Extract the (x, y) coordinate from the center of the cell holding the provided text.  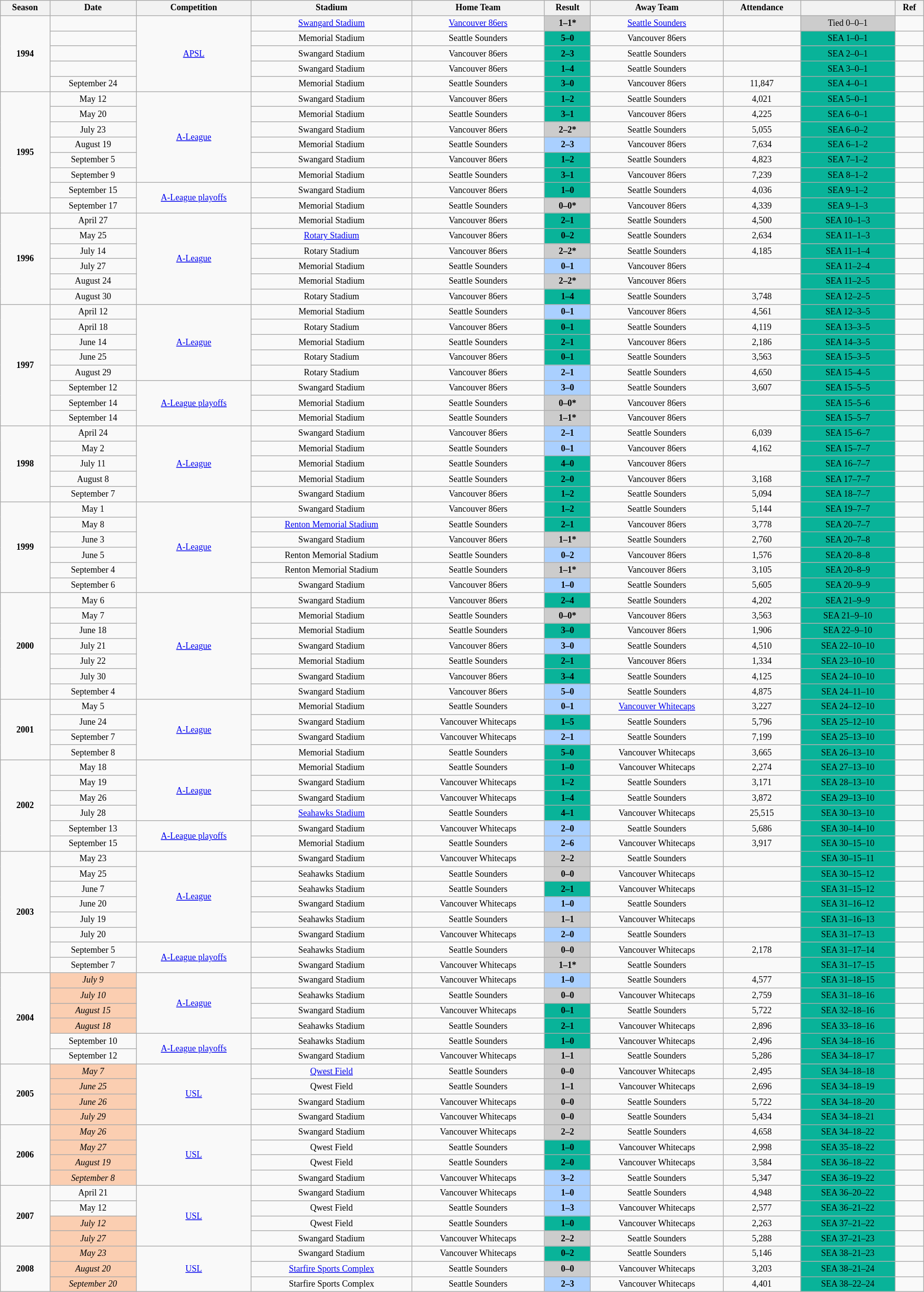
2,998 (762, 1147)
Result (567, 8)
7,199 (762, 737)
July 21 (93, 646)
July 19 (93, 919)
5,094 (762, 494)
2008 (25, 1269)
5,347 (762, 1177)
April 21 (93, 1193)
May 8 (93, 524)
June 5 (93, 555)
SEA 30–14–10 (848, 829)
September 9 (93, 175)
Home Team (478, 8)
SEA 31–16–13 (848, 919)
SEA 9–1–2 (848, 190)
SEA 29–13–10 (848, 798)
5,286 (762, 1057)
4,500 (762, 220)
SEA 21–9–10 (848, 616)
4,658 (762, 1132)
4,119 (762, 327)
3,778 (762, 524)
April 24 (93, 434)
SEA 25–12–10 (848, 722)
SEA 15–5–7 (848, 418)
May 20 (93, 114)
4,202 (762, 600)
4,577 (762, 981)
June 20 (93, 905)
1–3 (567, 1208)
SEA 10–1–3 (848, 220)
SEA 31–17–15 (848, 965)
3,227 (762, 707)
2000 (25, 646)
August 8 (93, 479)
5,605 (762, 585)
2–6 (567, 843)
4–1 (567, 813)
SEA 25–13–10 (848, 737)
May 2 (93, 448)
SEA 15–5–6 (848, 403)
Attendance (762, 8)
4,510 (762, 646)
August 30 (93, 296)
SEA 12–3–5 (848, 312)
July 10 (93, 995)
SEA 15–4–5 (848, 372)
SEA 15–6–7 (848, 434)
SEA 22–9–10 (848, 631)
3,105 (762, 570)
SEA 20–8–9 (848, 570)
SEA 38–22–24 (848, 1284)
September 24 (93, 84)
3,917 (762, 843)
SEA 33–18–16 (848, 1025)
SEA 15–3–5 (848, 358)
SEA 37–21–23 (848, 1239)
April 18 (93, 327)
Ref (909, 8)
SEA 11–2–4 (848, 266)
2,186 (762, 342)
4,339 (762, 206)
SEA 34–18–17 (848, 1057)
SEA 34–18–20 (848, 1101)
2–4 (567, 600)
3,584 (762, 1163)
SEA 35–18–22 (848, 1147)
SEA 21–9–9 (848, 600)
SEA 15–7–7 (848, 448)
SEA 36–18–22 (848, 1163)
3,665 (762, 752)
5,055 (762, 130)
SEA 37–21–22 (848, 1223)
SEA 34–18–22 (848, 1132)
August 24 (93, 282)
7,634 (762, 144)
4,401 (762, 1284)
5,146 (762, 1253)
July 12 (93, 1223)
SEA 22–10–10 (848, 646)
SEA 4–0–1 (848, 84)
July 20 (93, 935)
Stadium (331, 8)
Away Team (657, 8)
SEA 31–17–14 (848, 949)
SEA 31–18–15 (848, 981)
July 28 (93, 813)
SEA 6–0–2 (848, 130)
SEA 24–12–10 (848, 707)
5,288 (762, 1239)
4,948 (762, 1193)
4–0 (567, 464)
1994 (25, 54)
SEA 38–21–23 (848, 1253)
SEA 31–16–12 (848, 905)
7,239 (762, 175)
SEA 23–10–10 (848, 661)
4,021 (762, 99)
SEA 27–13–10 (848, 767)
July 23 (93, 130)
3,872 (762, 798)
4,650 (762, 372)
SEA 34–18–16 (848, 1041)
2002 (25, 805)
2007 (25, 1215)
SEA 11–2–5 (848, 282)
April 27 (93, 220)
SEA 26–13–10 (848, 752)
2,496 (762, 1041)
July 14 (93, 251)
May 19 (93, 783)
Date (93, 8)
3,748 (762, 296)
July 22 (93, 661)
4,561 (762, 312)
June 14 (93, 342)
SEA 2–0–1 (848, 54)
SEA 30–15–12 (848, 874)
SEA 7–1–2 (848, 160)
3,168 (762, 479)
SEA 34–18–18 (848, 1071)
11,847 (762, 84)
August 20 (93, 1269)
2,634 (762, 236)
2,263 (762, 1223)
2,495 (762, 1071)
2004 (25, 1019)
3,171 (762, 783)
1997 (25, 365)
4,225 (762, 114)
Tied 0–0–1 (848, 23)
SEA 20–7–8 (848, 540)
SEA 17–7–7 (848, 479)
2,274 (762, 767)
4,823 (762, 160)
SEA 30–15–11 (848, 859)
2,696 (762, 1087)
SEA 15–5–5 (848, 388)
1999 (25, 547)
1998 (25, 464)
April 12 (93, 312)
SEA 14–3–5 (848, 342)
2,577 (762, 1208)
Competition (194, 8)
SEA 5–0–1 (848, 99)
SEA 6–1–2 (848, 144)
September 10 (93, 1041)
September 13 (93, 829)
3,607 (762, 388)
SEA 24–10–10 (848, 676)
SEA 32–18–16 (848, 1011)
June 3 (93, 540)
June 7 (93, 889)
July 30 (93, 676)
SEA 3–0–1 (848, 68)
SEA 36–20–22 (848, 1193)
2,896 (762, 1025)
SEA 6–0–1 (848, 114)
July 9 (93, 981)
June 18 (93, 631)
APSL (194, 54)
SEA 11–1–4 (848, 251)
July 11 (93, 464)
July 29 (93, 1117)
May 18 (93, 767)
1996 (25, 258)
1,576 (762, 555)
June 24 (93, 722)
4,036 (762, 190)
2,759 (762, 995)
SEA 19–7–7 (848, 509)
May 5 (93, 707)
SEA 1–0–1 (848, 38)
SEA 38–21–24 (848, 1269)
SEA 30–15–10 (848, 843)
4,185 (762, 251)
6,039 (762, 434)
SEA 18–7–7 (848, 494)
1995 (25, 152)
3–4 (567, 676)
3–2 (567, 1177)
SEA 36–21–22 (848, 1208)
4,875 (762, 691)
25,515 (762, 813)
SEA 34–18–21 (848, 1117)
May 1 (93, 509)
Season (25, 8)
SEA 16–7–7 (848, 464)
May 27 (93, 1147)
SEA 12–2–5 (848, 296)
2003 (25, 911)
2,760 (762, 540)
SEA 31–18–16 (848, 995)
4,125 (762, 676)
4,162 (762, 448)
SEA 20–7–7 (848, 524)
May 6 (93, 600)
1,334 (762, 661)
SEA 30–13–10 (848, 813)
1–5 (567, 722)
5,434 (762, 1117)
SEA 20–8–8 (848, 555)
SEA 34–18–19 (848, 1087)
SEA 11–1–3 (848, 236)
September 20 (93, 1284)
5,686 (762, 829)
5,796 (762, 722)
2005 (25, 1095)
August 18 (93, 1025)
SEA 20–9–9 (848, 585)
2001 (25, 730)
SEA 9–1–3 (848, 206)
SEA 8–1–2 (848, 175)
SEA 31–15–12 (848, 889)
5,144 (762, 509)
August 29 (93, 372)
SEA 31–17–13 (848, 935)
SEA 28–13–10 (848, 783)
SEA 13–3–5 (848, 327)
1,906 (762, 631)
3,203 (762, 1269)
August 15 (93, 1011)
SEA 36–19–22 (848, 1177)
2006 (25, 1155)
September 17 (93, 206)
September 6 (93, 585)
2,178 (762, 949)
SEA 24–11–10 (848, 691)
June 26 (93, 1101)
